Scan for the cell matching the given text and deliver its (X, Y) coordinate at center. 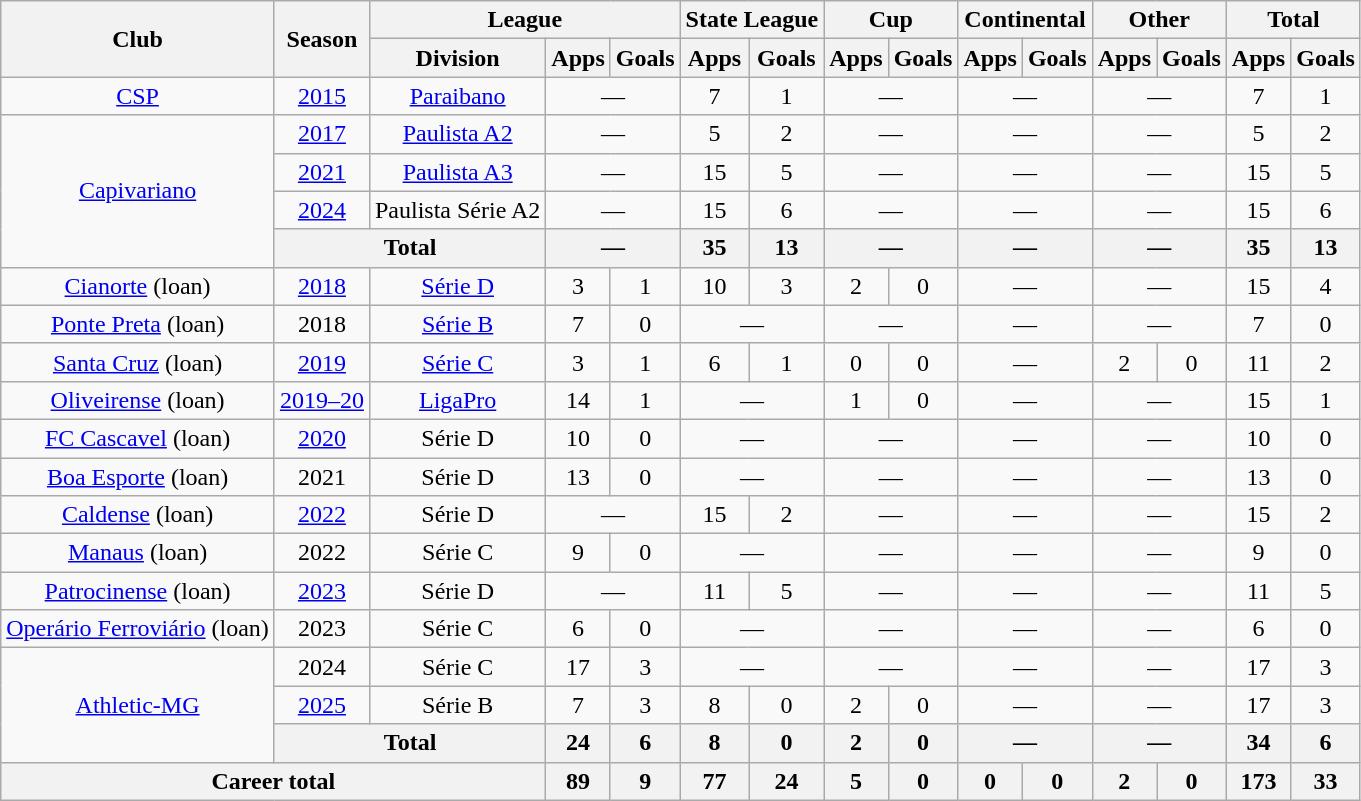
2019 (322, 362)
Continental (1025, 20)
Cup (891, 20)
2020 (322, 438)
CSP (138, 96)
34 (1258, 743)
League (524, 20)
2017 (322, 134)
Boa Esporte (loan) (138, 477)
33 (1326, 781)
Career total (274, 781)
173 (1258, 781)
Capivariano (138, 191)
Patrocinense (loan) (138, 591)
State League (752, 20)
Operário Ferroviário (loan) (138, 629)
FC Cascavel (loan) (138, 438)
Paulista Série A2 (457, 210)
89 (578, 781)
Caldense (loan) (138, 515)
Club (138, 39)
2015 (322, 96)
Ponte Preta (loan) (138, 324)
14 (578, 400)
77 (714, 781)
Athletic-MG (138, 705)
Division (457, 58)
Manaus (loan) (138, 553)
2019–20 (322, 400)
2025 (322, 705)
Oliveirense (loan) (138, 400)
Season (322, 39)
Santa Cruz (loan) (138, 362)
Paulista A3 (457, 172)
4 (1326, 286)
Paulista A2 (457, 134)
Cianorte (loan) (138, 286)
Paraibano (457, 96)
Other (1159, 20)
LigaPro (457, 400)
